Determine the (x, y) coordinate at the center of the cell enclosing the given text.  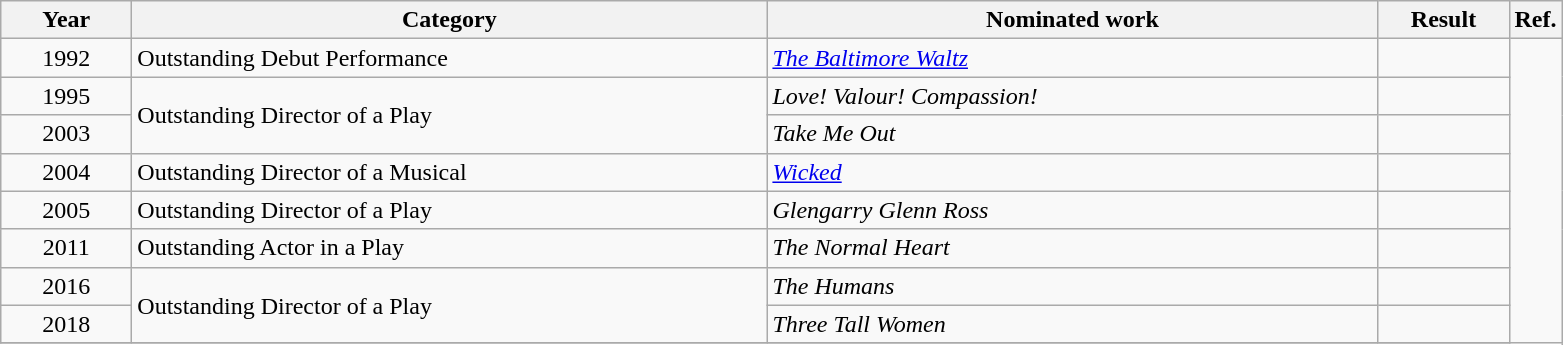
2003 (66, 134)
The Normal Heart (1072, 248)
Ref. (1536, 20)
1995 (66, 96)
Take Me Out (1072, 134)
2004 (66, 172)
1992 (66, 58)
Result (1444, 20)
The Baltimore Waltz (1072, 58)
Outstanding Actor in a Play (450, 248)
The Humans (1072, 286)
Nominated work (1072, 20)
2016 (66, 286)
2011 (66, 248)
Glengarry Glenn Ross (1072, 210)
Wicked (1072, 172)
2005 (66, 210)
Outstanding Director of a Musical (450, 172)
Outstanding Debut Performance (450, 58)
Category (450, 20)
Three Tall Women (1072, 324)
Year (66, 20)
2018 (66, 324)
Love! Valour! Compassion! (1072, 96)
